Capture the cell that displays the provided text and extract its (X, Y) central coordinate. 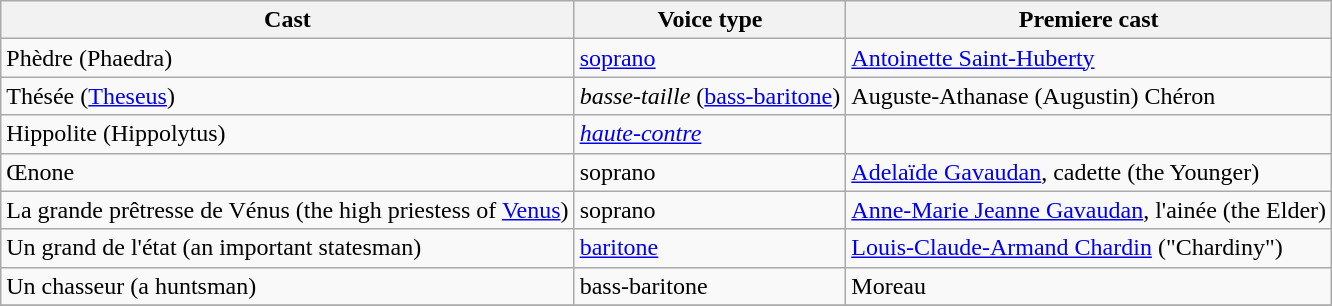
Voice type (710, 20)
Phèdre (Phaedra) (288, 58)
Louis-Claude-Armand Chardin ("Chardiny") (1089, 248)
Adelaïde Gavaudan, cadette (the Younger) (1089, 172)
La grande prêtresse de Vénus (the high priestess of Venus) (288, 210)
Premiere cast (1089, 20)
Auguste-Athanase (Augustin) Chéron (1089, 96)
Cast (288, 20)
haute-contre (710, 134)
Anne-Marie Jeanne Gavaudan, l'ainée (the Elder) (1089, 210)
basse-taille (bass-baritone) (710, 96)
Un chasseur (a huntsman) (288, 286)
Hippolite (Hippolytus) (288, 134)
bass-baritone (710, 286)
Antoinette Saint-Huberty (1089, 58)
Thésée (Theseus) (288, 96)
Moreau (1089, 286)
baritone (710, 248)
Œnone (288, 172)
Un grand de l'état (an important statesman) (288, 248)
